Locate the cell with the specified text and output its (X, Y) center coordinate. 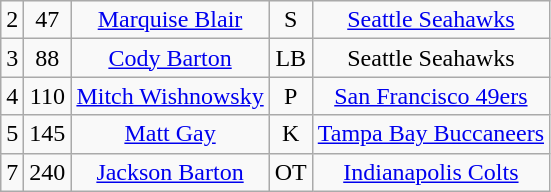
Jackson Barton (170, 172)
2 (12, 20)
Indianapolis Colts (430, 172)
P (290, 96)
Cody Barton (170, 58)
110 (48, 96)
Tampa Bay Buccaneers (430, 134)
7 (12, 172)
240 (48, 172)
Mitch Wishnowsky (170, 96)
3 (12, 58)
Matt Gay (170, 134)
LB (290, 58)
47 (48, 20)
OT (290, 172)
K (290, 134)
S (290, 20)
Marquise Blair (170, 20)
88 (48, 58)
5 (12, 134)
San Francisco 49ers (430, 96)
4 (12, 96)
145 (48, 134)
